Determine the (X, Y) coordinate at the center of the cell enclosing the given text.  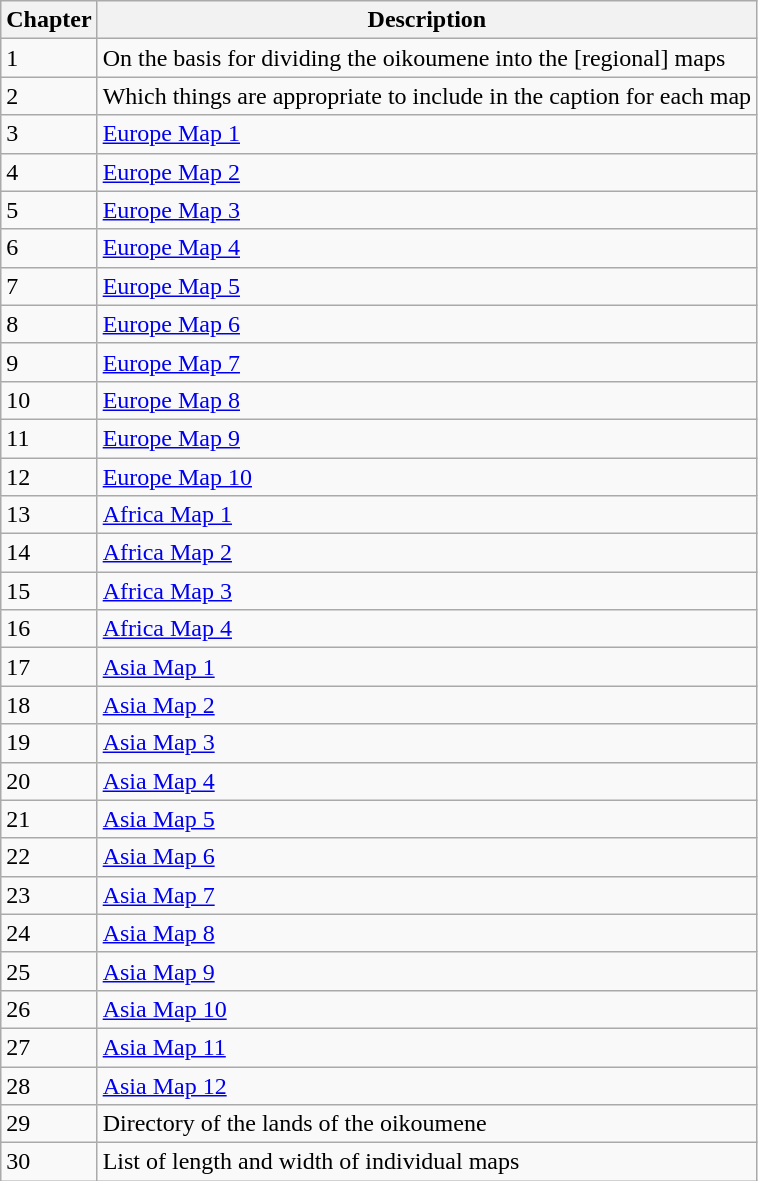
Africa Map 3 (426, 591)
List of length and width of individual maps (426, 1162)
22 (49, 857)
7 (49, 286)
23 (49, 895)
9 (49, 362)
Europe Map 4 (426, 248)
Africa Map 1 (426, 515)
Africa Map 4 (426, 629)
13 (49, 515)
12 (49, 477)
Europe Map 2 (426, 172)
2 (49, 96)
Europe Map 1 (426, 134)
Europe Map 7 (426, 362)
29 (49, 1124)
Europe Map 6 (426, 324)
11 (49, 438)
3 (49, 134)
Europe Map 3 (426, 210)
Asia Map 12 (426, 1085)
15 (49, 591)
Chapter (49, 20)
5 (49, 210)
28 (49, 1085)
Europe Map 10 (426, 477)
Asia Map 9 (426, 971)
Description (426, 20)
Asia Map 6 (426, 857)
19 (49, 743)
Asia Map 11 (426, 1047)
Africa Map 2 (426, 553)
26 (49, 1009)
16 (49, 629)
Asia Map 2 (426, 705)
On the basis for dividing the oikoumene into the [regional] maps (426, 58)
25 (49, 971)
10 (49, 400)
Europe Map 5 (426, 286)
6 (49, 248)
Asia Map 10 (426, 1009)
Asia Map 1 (426, 667)
17 (49, 667)
Which things are appropriate to include in the caption for each map (426, 96)
1 (49, 58)
8 (49, 324)
27 (49, 1047)
Europe Map 8 (426, 400)
Directory of the lands of the oikoumene (426, 1124)
18 (49, 705)
Asia Map 3 (426, 743)
20 (49, 781)
14 (49, 553)
Asia Map 7 (426, 895)
4 (49, 172)
Asia Map 5 (426, 819)
24 (49, 933)
30 (49, 1162)
Asia Map 8 (426, 933)
Asia Map 4 (426, 781)
21 (49, 819)
Europe Map 9 (426, 438)
